Identify which cell holds the provided text, then report its [X, Y] central coordinate. 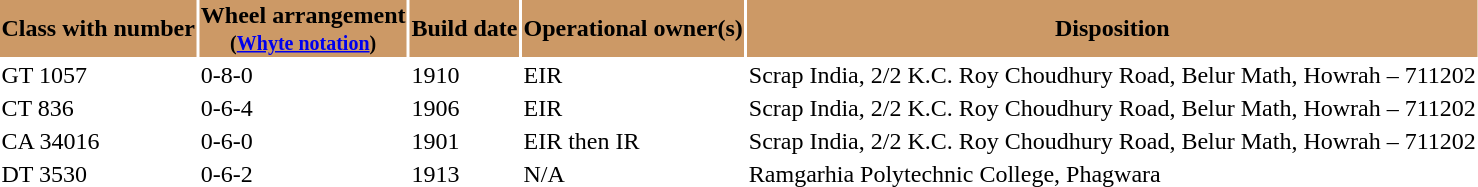
0-6-4 [303, 108]
1901 [464, 141]
0-8-0 [303, 75]
1906 [464, 108]
Disposition [1112, 28]
1910 [464, 75]
EIR then IR [633, 141]
Build date [464, 28]
Wheel arrangement(Whyte notation) [303, 28]
0-6-0 [303, 141]
Operational owner(s) [633, 28]
CT 836 [98, 108]
Class with number [98, 28]
GT 1057 [98, 75]
CA 34016 [98, 141]
